Extract the [X, Y] coordinate from the center of the cell holding the provided text.  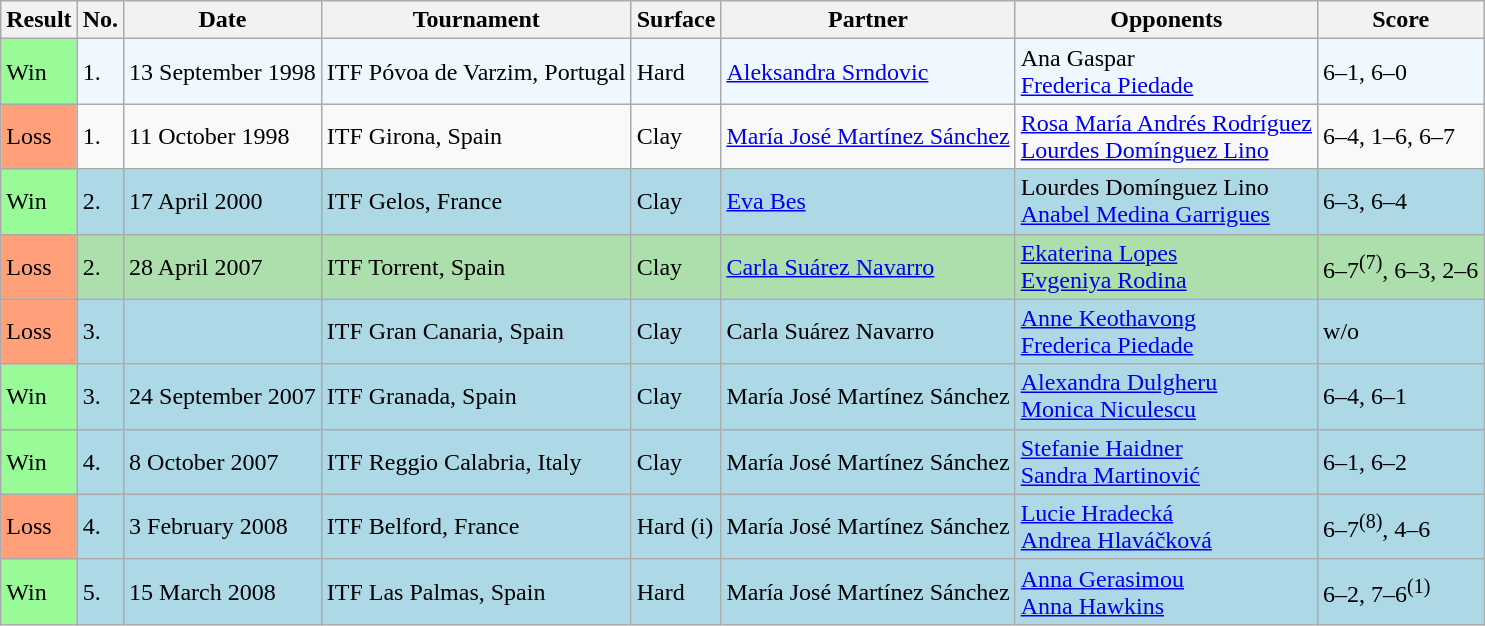
Hard (i) [676, 526]
17 April 2000 [223, 202]
Anna Gerasimou Anna Hawkins [1166, 592]
6–3, 6–4 [1401, 202]
ITF Póvoa de Varzim, Portugal [476, 72]
ITF Belford, France [476, 526]
6–4, 1–6, 6–7 [1401, 136]
6–1, 6–0 [1401, 72]
Alexandra Dulgheru Monica Niculescu [1166, 396]
ITF Las Palmas, Spain [476, 592]
3 February 2008 [223, 526]
Tournament [476, 20]
24 September 2007 [223, 396]
15 March 2008 [223, 592]
w/o [1401, 332]
Score [1401, 20]
Lucie Hradecká Andrea Hlaváčková [1166, 526]
Aleksandra Srndovic [868, 72]
Anne Keothavong Frederica Piedade [1166, 332]
Date [223, 20]
Ekaterina Lopes Evgeniya Rodina [1166, 266]
6–7(7), 6–3, 2–6 [1401, 266]
6–1, 6–2 [1401, 462]
Rosa María Andrés Rodríguez Lourdes Domínguez Lino [1166, 136]
ITF Gelos, France [476, 202]
ITF Reggio Calabria, Italy [476, 462]
No. [100, 20]
5. [100, 592]
Stefanie Haidner Sandra Martinović [1166, 462]
Partner [868, 20]
8 October 2007 [223, 462]
13 September 1998 [223, 72]
11 October 1998 [223, 136]
ITF Gran Canaria, Spain [476, 332]
Result [39, 20]
Lourdes Domínguez Lino Anabel Medina Garrigues [1166, 202]
Opponents [1166, 20]
6–4, 6–1 [1401, 396]
Ana Gaspar Frederica Piedade [1166, 72]
Surface [676, 20]
6–2, 7–6(1) [1401, 592]
Eva Bes [868, 202]
ITF Girona, Spain [476, 136]
ITF Granada, Spain [476, 396]
6–7(8), 4–6 [1401, 526]
28 April 2007 [223, 266]
ITF Torrent, Spain [476, 266]
